Return the [x, y] coordinate for the center point of the cell that contains the specified text.  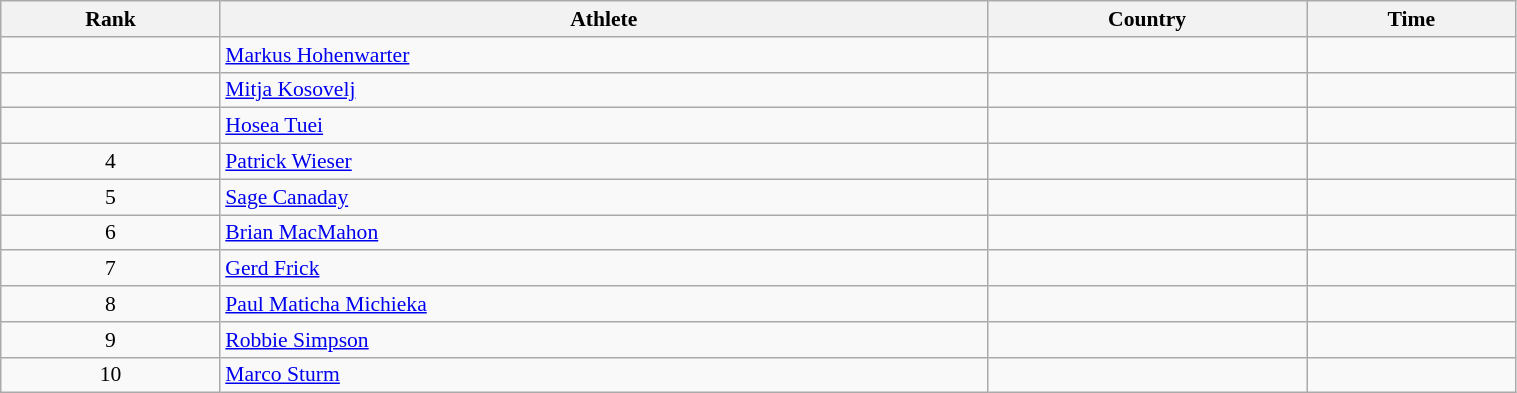
Patrick Wieser [604, 162]
8 [111, 304]
5 [111, 197]
Paul Maticha Michieka [604, 304]
Gerd Frick [604, 269]
Brian MacMahon [604, 233]
Robbie Simpson [604, 340]
Rank [111, 19]
4 [111, 162]
Time [1412, 19]
9 [111, 340]
Hosea Tuei [604, 126]
6 [111, 233]
Markus Hohenwarter [604, 55]
Mitja Kosovelj [604, 90]
7 [111, 269]
Athlete [604, 19]
10 [111, 375]
Country [1146, 19]
Sage Canaday [604, 197]
Marco Sturm [604, 375]
